Return the (X, Y) coordinate for the center point of the cell that contains the specified text.  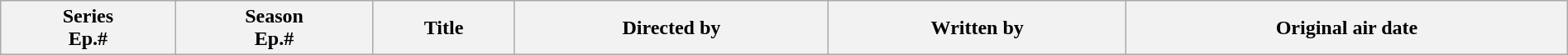
SeasonEp.# (275, 28)
Written by (978, 28)
Original air date (1347, 28)
Title (443, 28)
SeriesEp.# (88, 28)
Directed by (672, 28)
